Output the (X, Y) coordinate of the center of the cell containing the given text.  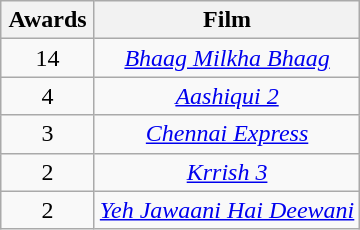
4 (48, 96)
Film (227, 20)
Yeh Jawaani Hai Deewani (227, 210)
Aashiqui 2 (227, 96)
Awards (48, 20)
Krrish 3 (227, 172)
14 (48, 58)
3 (48, 134)
Bhaag Milkha Bhaag (227, 58)
Chennai Express (227, 134)
